From the cell containing the given text, extract its center point as [X, Y] coordinate. 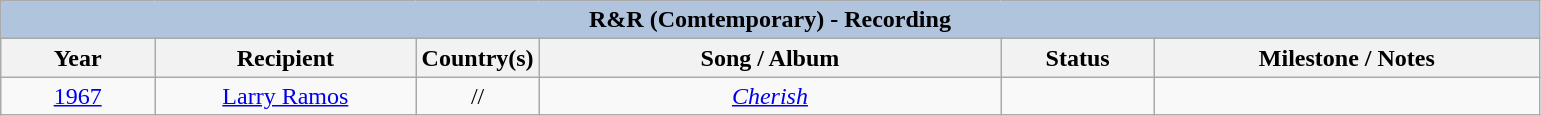
Recipient [286, 58]
Cherish [770, 96]
Country(s) [478, 58]
Status [1078, 58]
Milestone / Notes [1346, 58]
1967 [78, 96]
Larry Ramos [286, 96]
R&R (Comtemporary) - Recording [770, 20]
// [478, 96]
Year [78, 58]
Song / Album [770, 58]
